Pinpoint the cell where the given text exists, returning its (X, Y) midpoint coordinate. 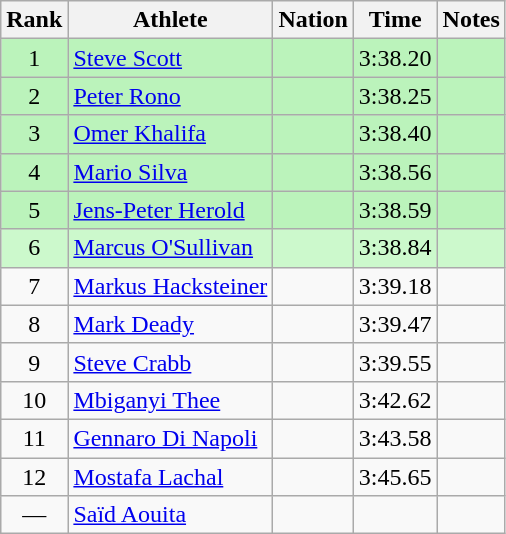
5 (34, 210)
11 (34, 438)
3:38.40 (395, 134)
Jens-Peter Herold (170, 210)
3:42.62 (395, 400)
3:38.84 (395, 248)
Saïd Aouita (170, 515)
Notes (471, 20)
3:39.18 (395, 286)
9 (34, 362)
— (34, 515)
7 (34, 286)
12 (34, 477)
Peter Rono (170, 96)
3:38.25 (395, 96)
Time (395, 20)
3:39.47 (395, 324)
10 (34, 400)
Mostafa Lachal (170, 477)
Marcus O'Sullivan (170, 248)
Mario Silva (170, 172)
8 (34, 324)
3:38.56 (395, 172)
Nation (313, 20)
Steve Scott (170, 58)
3:38.59 (395, 210)
4 (34, 172)
6 (34, 248)
Gennaro Di Napoli (170, 438)
Steve Crabb (170, 362)
1 (34, 58)
3 (34, 134)
3:43.58 (395, 438)
Mbiganyi Thee (170, 400)
3:45.65 (395, 477)
2 (34, 96)
Mark Deady (170, 324)
Rank (34, 20)
Markus Hacksteiner (170, 286)
Omer Khalifa (170, 134)
3:39.55 (395, 362)
3:38.20 (395, 58)
Athlete (170, 20)
